Return the [X, Y] coordinate for the center point of the cell that contains the specified text.  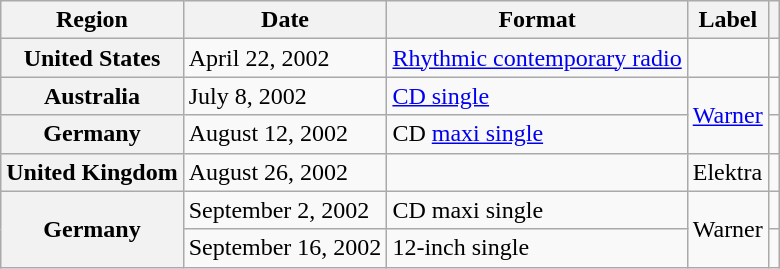
Australia [92, 96]
Region [92, 20]
August 12, 2002 [285, 134]
United Kingdom [92, 172]
April 22, 2002 [285, 58]
August 26, 2002 [285, 172]
Elektra [728, 172]
12-inch single [537, 248]
September 16, 2002 [285, 248]
Label [728, 20]
Date [285, 20]
Format [537, 20]
Rhythmic contemporary radio [537, 58]
CD single [537, 96]
September 2, 2002 [285, 210]
July 8, 2002 [285, 96]
United States [92, 58]
